Find where the given text appears and provide that cell's center as [X, Y] coordinate. 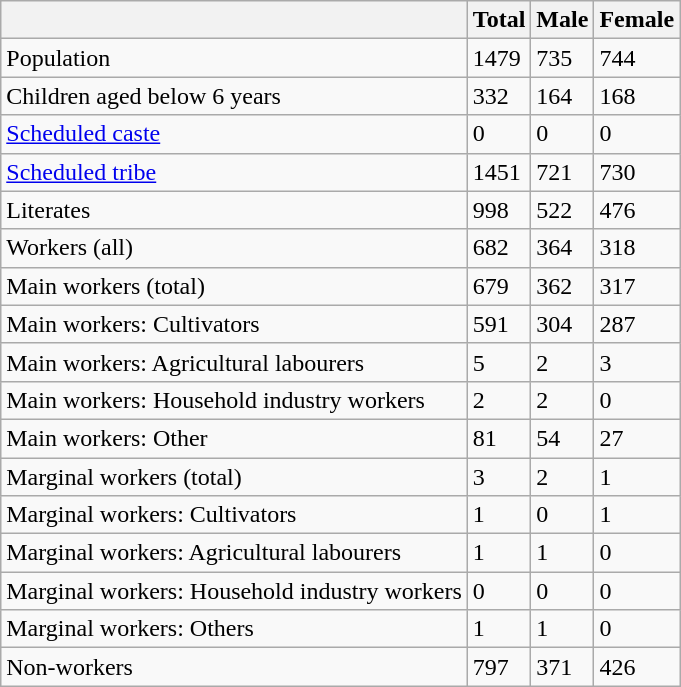
1451 [499, 172]
Non-workers [234, 667]
317 [637, 286]
522 [562, 210]
Population [234, 58]
27 [637, 438]
Literates [234, 210]
164 [562, 96]
476 [637, 210]
998 [499, 210]
Female [637, 20]
81 [499, 438]
304 [562, 324]
Children aged below 6 years [234, 96]
682 [499, 248]
362 [562, 286]
735 [562, 58]
287 [637, 324]
Main workers (total) [234, 286]
426 [637, 667]
730 [637, 172]
591 [499, 324]
54 [562, 438]
Scheduled tribe [234, 172]
Marginal workers: Agricultural labourers [234, 553]
Main workers: Household industry workers [234, 400]
721 [562, 172]
679 [499, 286]
Main workers: Agricultural labourers [234, 362]
Marginal workers (total) [234, 477]
168 [637, 96]
364 [562, 248]
Main workers: Other [234, 438]
332 [499, 96]
Marginal workers: Household industry workers [234, 591]
Male [562, 20]
318 [637, 248]
Workers (all) [234, 248]
Total [499, 20]
797 [499, 667]
Scheduled caste [234, 134]
371 [562, 667]
1479 [499, 58]
744 [637, 58]
5 [499, 362]
Main workers: Cultivators [234, 324]
Marginal workers: Cultivators [234, 515]
Marginal workers: Others [234, 629]
